Locate the cell with the specified text and output its (X, Y) center coordinate. 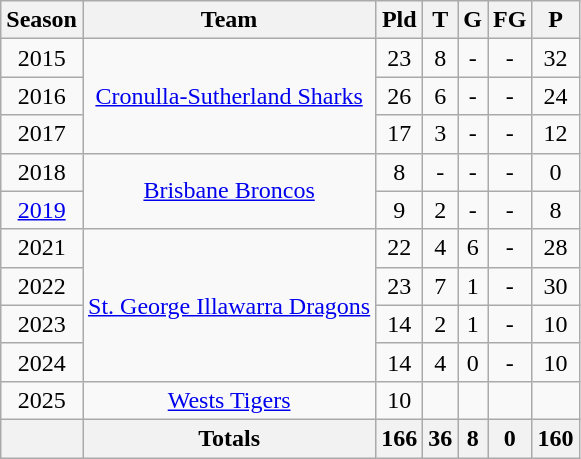
24 (556, 96)
28 (556, 248)
Season (42, 20)
17 (400, 134)
36 (440, 438)
2023 (42, 324)
22 (400, 248)
P (556, 20)
2025 (42, 400)
12 (556, 134)
Totals (228, 438)
Cronulla-Sutherland Sharks (228, 96)
T (440, 20)
160 (556, 438)
Brisbane Broncos (228, 191)
2021 (42, 248)
Wests Tigers (228, 400)
St. George Illawarra Dragons (228, 305)
166 (400, 438)
9 (400, 210)
2024 (42, 362)
2022 (42, 286)
2018 (42, 172)
2016 (42, 96)
30 (556, 286)
7 (440, 286)
G (473, 20)
Pld (400, 20)
2015 (42, 58)
2017 (42, 134)
2019 (42, 210)
FG (510, 20)
26 (400, 96)
32 (556, 58)
Team (228, 20)
3 (440, 134)
